For the text-containing cell, return its midpoint in (x, y) coordinate format. 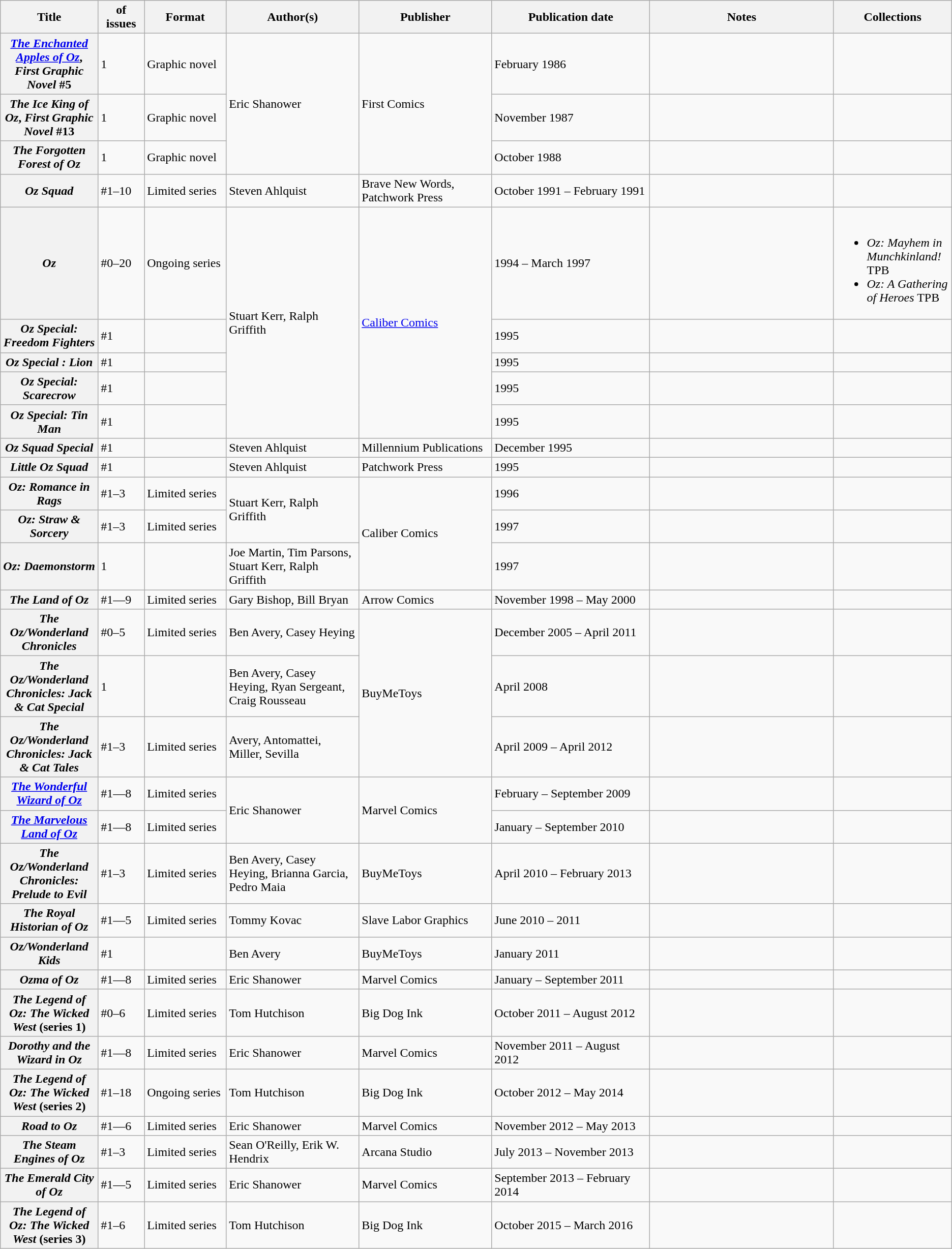
Ben Avery (293, 953)
Dorothy and the Wizard in Oz (49, 1053)
The Oz/Wonderland Chronicles: Jack & Cat Special (49, 687)
Arrow Comics (425, 600)
February 1986 (571, 64)
April 2010 – February 2013 (571, 874)
July 2013 – November 2013 (571, 1152)
The Royal Historian of Oz (49, 920)
1996 (571, 493)
November 2012 – May 2013 (571, 1125)
Little Oz Squad (49, 467)
Oz: Romance in Rags (49, 493)
June 2010 – 2011 (571, 920)
October 2012 – May 2014 (571, 1092)
Title (49, 17)
Oz (49, 263)
Oz Squad (49, 190)
October 1991 – February 1991 (571, 190)
November 1987 (571, 117)
Ozma of Oz (49, 979)
Oz Special: Tin Man (49, 421)
Oz/Wonderland Kids (49, 953)
Ben Avery, Casey Heying, Ryan Sergeant, Craig Rousseau (293, 687)
Oz Special: Scarecrow (49, 389)
The Wonderful Wizard of Oz (49, 793)
#0–6 (121, 1013)
Notes (741, 17)
Publisher (425, 17)
#0–5 (121, 633)
December 2005 – April 2011 (571, 633)
Oz: Straw & Sorcery (49, 527)
January – September 2011 (571, 979)
Ben Avery, Casey Heying, Brianna Garcia, Pedro Maia (293, 874)
November 2011 – August 2012 (571, 1053)
The Ice King of Oz, First Graphic Novel #13 (49, 117)
The Enchanted Apples of Oz, First Graphic Novel #5 (49, 64)
The Emerald City of Oz (49, 1185)
The Marvelous Land of Oz (49, 827)
#1—6 (121, 1125)
The Legend of Oz: The Wicked West (series 2) (49, 1092)
#1—9 (121, 600)
#1–6 (121, 1225)
Ben Avery, Casey Heying (293, 633)
The Legend of Oz: The Wicked West (series 1) (49, 1013)
Avery, Antomattei, Miller, Sevilla (293, 747)
September 2013 – February 2014 (571, 1185)
October 2015 – March 2016 (571, 1225)
April 2009 – April 2012 (571, 747)
Gary Bishop, Bill Bryan (293, 600)
The Land of Oz (49, 600)
Patchwork Press (425, 467)
Tommy Kovac (293, 920)
Publication date (571, 17)
The Oz/Wonderland Chronicles (49, 633)
1994 – March 1997 (571, 263)
April 2008 (571, 687)
#1–18 (121, 1092)
Author(s) (293, 17)
Oz Special: Freedom Fighters (49, 336)
October 2011 – August 2012 (571, 1013)
Arcana Studio (425, 1152)
January 2011 (571, 953)
November 1998 – May 2000 (571, 600)
Format (185, 17)
February – September 2009 (571, 793)
#0–20 (121, 263)
December 1995 (571, 448)
The Forgotten Forest of Oz (49, 158)
Oz: Daemonstorm (49, 567)
First Comics (425, 104)
#1–10 (121, 190)
Millennium Publications (425, 448)
The Steam Engines of Oz (49, 1152)
Slave Labor Graphics (425, 920)
The Oz/Wonderland Chronicles: Jack & Cat Tales (49, 747)
Collections (892, 17)
of issues (121, 17)
Brave New Words, Patchwork Press (425, 190)
Sean O'Reilly, Erik W. Hendrix (293, 1152)
January – September 2010 (571, 827)
October 1988 (571, 158)
Joe Martin, Tim Parsons, Stuart Kerr, Ralph Griffith (293, 567)
The Oz/Wonderland Chronicles: Prelude to Evil (49, 874)
The Legend of Oz: The Wicked West (series 3) (49, 1225)
Road to Oz (49, 1125)
Oz Special : Lion (49, 362)
Oz Squad Special (49, 448)
Oz: Mayhem in Munchkinland! TPBOz: A Gathering of Heroes TPB (892, 263)
